Extract the [x, y] coordinate from the center of the cell holding the provided text.  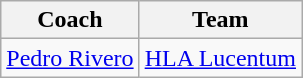
HLA Lucentum [220, 58]
Coach [70, 20]
Pedro Rivero [70, 58]
Team [220, 20]
